Detect which cell encompasses the target text, then output its (x, y) center coordinate. 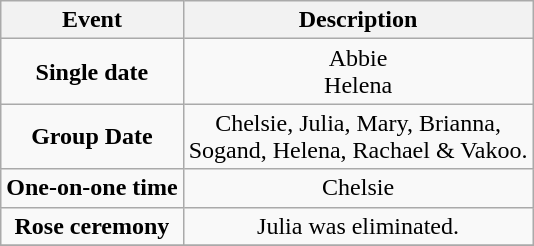
AbbieHelena (358, 72)
Group Date (92, 136)
Single date (92, 72)
Event (92, 20)
One-on-one time (92, 188)
Julia was eliminated. (358, 226)
Description (358, 20)
Chelsie, Julia, Mary, Brianna,Sogand, Helena, Rachael & Vakoo. (358, 136)
Rose ceremony (92, 226)
Chelsie (358, 188)
